Extract the [x, y] coordinate from the center of the cell holding the provided text.  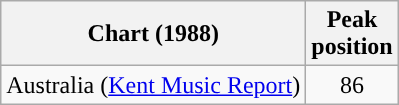
Peakposition [352, 34]
Chart (1988) [154, 34]
Australia (Kent Music Report) [154, 85]
86 [352, 85]
